Capture the cell that displays the provided text and extract its (x, y) central coordinate. 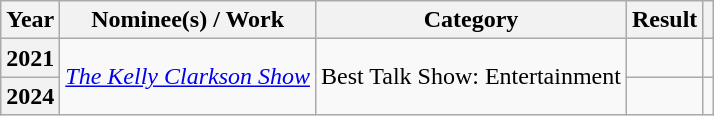
Year (30, 20)
2021 (30, 58)
Category (472, 20)
Nominee(s) / Work (188, 20)
Best Talk Show: Entertainment (472, 77)
2024 (30, 96)
Result (664, 20)
The Kelly Clarkson Show (188, 77)
